For the text-containing cell, return its midpoint in [x, y] coordinate format. 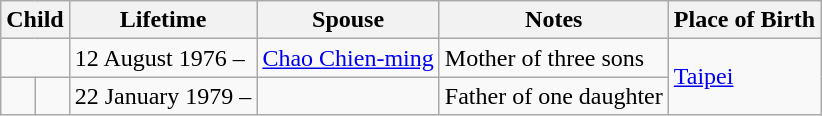
Child [35, 20]
Place of Birth [744, 20]
Taipei [744, 77]
Lifetime [163, 20]
Spouse [348, 20]
Notes [554, 20]
Father of one daughter [554, 96]
22 January 1979 – [163, 96]
Mother of three sons [554, 58]
12 August 1976 – [163, 58]
Chao Chien-ming [348, 58]
